For the text-containing cell, return its midpoint in [X, Y] coordinate format. 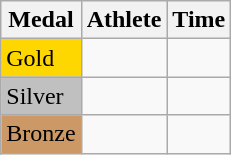
Athlete [124, 20]
Medal [41, 20]
Gold [41, 58]
Silver [41, 96]
Time [199, 20]
Bronze [41, 134]
